Scan for the cell matching the given text and deliver its [X, Y] coordinate at center. 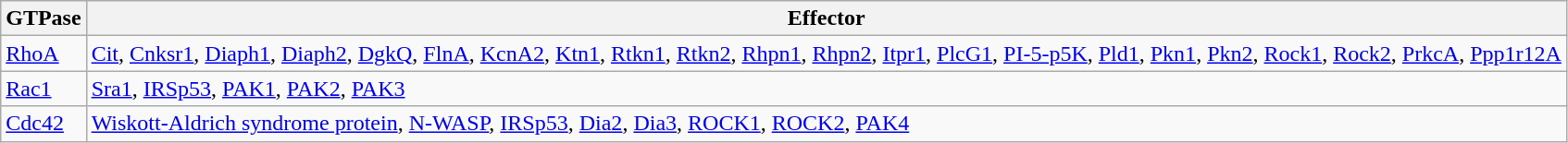
Effector [826, 18]
Rac1 [44, 89]
Wiskott-Aldrich syndrome protein, N-WASP, IRSp53, Dia2, Dia3, ROCK1, ROCK2, PAK4 [826, 124]
Sra1, IRSp53, PAK1, PAK2, PAK3 [826, 89]
RhoA [44, 54]
GTPase [44, 18]
Cdc42 [44, 124]
